From the cell containing the given text, extract its center point as [X, Y] coordinate. 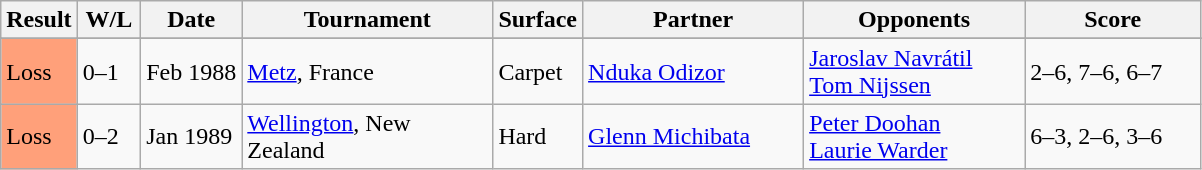
Opponents [914, 20]
Glenn Michibata [694, 136]
Surface [538, 20]
2–6, 7–6, 6–7 [1113, 72]
Metz, France [368, 72]
Carpet [538, 72]
Jaroslav Navrátil Tom Nijssen [914, 72]
Feb 1988 [192, 72]
W/L [109, 20]
Hard [538, 136]
Wellington, New Zealand [368, 136]
Peter Doohan Laurie Warder [914, 136]
0–1 [109, 72]
0–2 [109, 136]
Nduka Odizor [694, 72]
6–3, 2–6, 3–6 [1113, 136]
Result [39, 20]
Partner [694, 20]
Jan 1989 [192, 136]
Date [192, 20]
Tournament [368, 20]
Score [1113, 20]
